Capture the cell that displays the provided text and extract its [X, Y] central coordinate. 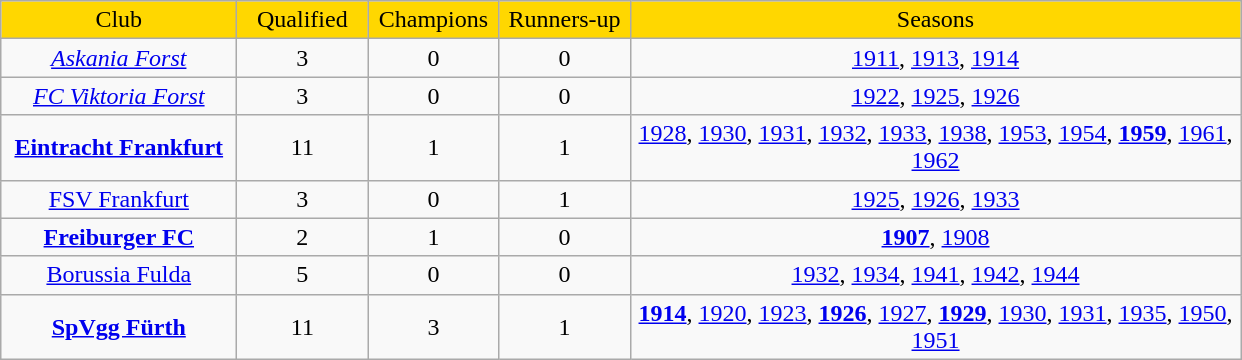
1928, 1930, 1931, 1932, 1933, 1938, 1953, 1954, 1959, 1961, 1962 [936, 148]
1932, 1934, 1941, 1942, 1944 [936, 275]
1922, 1925, 1926 [936, 96]
Eintracht Frankfurt [119, 148]
Askania Forst [119, 58]
1925, 1926, 1933 [936, 199]
1911, 1913, 1914 [936, 58]
Champions [434, 20]
Qualified [302, 20]
SpVgg Fürth [119, 326]
1907, 1908 [936, 237]
Runners-up [564, 20]
Borussia Fulda [119, 275]
1914, 1920, 1923, 1926, 1927, 1929, 1930, 1931, 1935, 1950, 1951 [936, 326]
5 [302, 275]
FC Viktoria Forst [119, 96]
Freiburger FC [119, 237]
Club [119, 20]
2 [302, 237]
Seasons [936, 20]
FSV Frankfurt [119, 199]
